Provide the (x, y) coordinate of the cell's center where the given text is located.  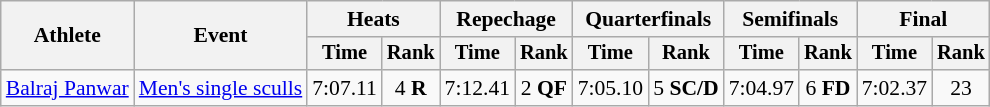
5 SC/D (686, 88)
2 QF (544, 88)
Heats (373, 19)
6 FD (828, 88)
7:05.10 (610, 88)
Repechage (506, 19)
Balraj Panwar (68, 88)
7:07.11 (344, 88)
Semifinals (790, 19)
4 R (411, 88)
7:02.37 (894, 88)
Athlete (68, 36)
Event (221, 36)
23 (961, 88)
7:12.41 (478, 88)
Final (924, 19)
Quarterfinals (648, 19)
7:04.97 (762, 88)
Men's single sculls (221, 88)
